Identify which cell holds the provided text, then report its (x, y) central coordinate. 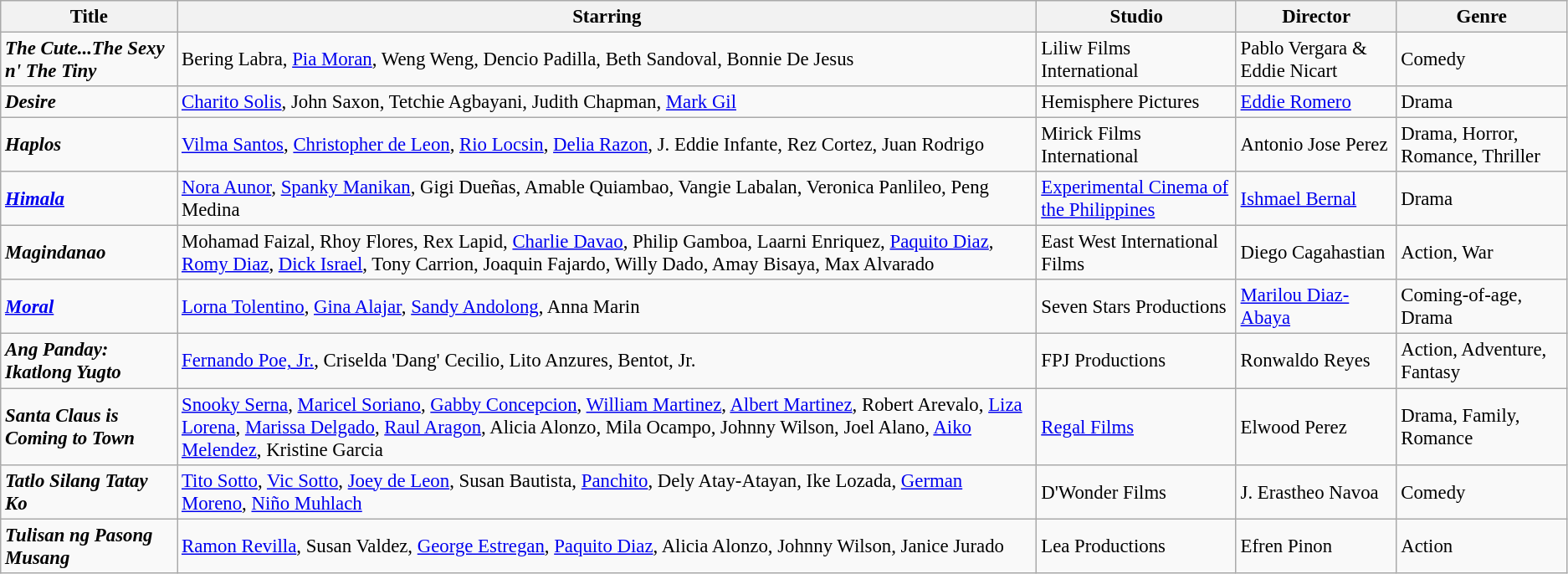
Experimental Cinema of the Philippines (1136, 199)
Elwood Perez (1316, 427)
Hemisphere Pictures (1136, 102)
Mirick Films International (1136, 146)
Nora Aunor, Spanky Manikan, Gigi Dueñas, Amable Quiambao, Vangie Labalan, Veronica Panlileo, Peng Medina (607, 199)
Desire (89, 102)
Director (1316, 17)
East West International Films (1136, 253)
Ramon Revilla, Susan Valdez, George Estregan, Paquito Diaz, Alicia Alonzo, Johnny Wilson, Janice Jurado (607, 546)
Himala (89, 199)
Tito Sotto, Vic Sotto, Joey de Leon, Susan Bautista, Panchito, Dely Atay-Atayan, Ike Lozada, German Moreno, Niño Muhlach (607, 492)
Fernando Poe, Jr., Criselda 'Dang' Cecilio, Lito Anzures, Bentot, Jr. (607, 361)
Efren Pinon (1316, 546)
Drama, Horror, Romance, Thriller (1482, 146)
Marilou Diaz-Abaya (1316, 306)
Studio (1136, 17)
Santa Claus is Coming to Town (89, 427)
Regal Films (1136, 427)
FPJ Productions (1136, 361)
Action (1482, 546)
Diego Cagahastian (1316, 253)
J. Erastheo Navoa (1316, 492)
Action, Adventure, Fantasy (1482, 361)
Eddie Romero (1316, 102)
Bering Labra, Pia Moran, Weng Weng, Dencio Padilla, Beth Sandoval, Bonnie De Jesus (607, 60)
Tulisan ng Pasong Musang (89, 546)
The Cute...The Sexy n' The Tiny (89, 60)
Action, War (1482, 253)
Lea Productions (1136, 546)
Antonio Jose Perez (1316, 146)
Ronwaldo Reyes (1316, 361)
Pablo Vergara & Eddie Nicart (1316, 60)
Ang Panday: Ikatlong Yugto (89, 361)
Genre (1482, 17)
D'Wonder Films (1136, 492)
Coming-of-age, Drama (1482, 306)
Drama, Family, Romance (1482, 427)
Magindanao (89, 253)
Title (89, 17)
Charito Solis, John Saxon, Tetchie Agbayani, Judith Chapman, Mark Gil (607, 102)
Tatlo Silang Tatay Ko (89, 492)
Starring (607, 17)
Seven Stars Productions (1136, 306)
Lorna Tolentino, Gina Alajar, Sandy Andolong, Anna Marin (607, 306)
Vilma Santos, Christopher de Leon, Rio Locsin, Delia Razon, J. Eddie Infante, Rez Cortez, Juan Rodrigo (607, 146)
Liliw Films International (1136, 60)
Ishmael Bernal (1316, 199)
Moral (89, 306)
Haplos (89, 146)
